Identify which cell holds the provided text, then report its [X, Y] central coordinate. 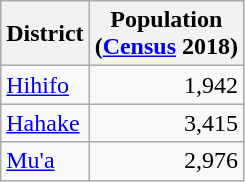
2,976 [166, 161]
Population(Census 2018) [166, 34]
Mu'a [45, 161]
District [45, 34]
1,942 [166, 85]
Hihifo [45, 85]
3,415 [166, 123]
Hahake [45, 123]
